Provide the [X, Y] coordinate of the cell's center where the given text is located.  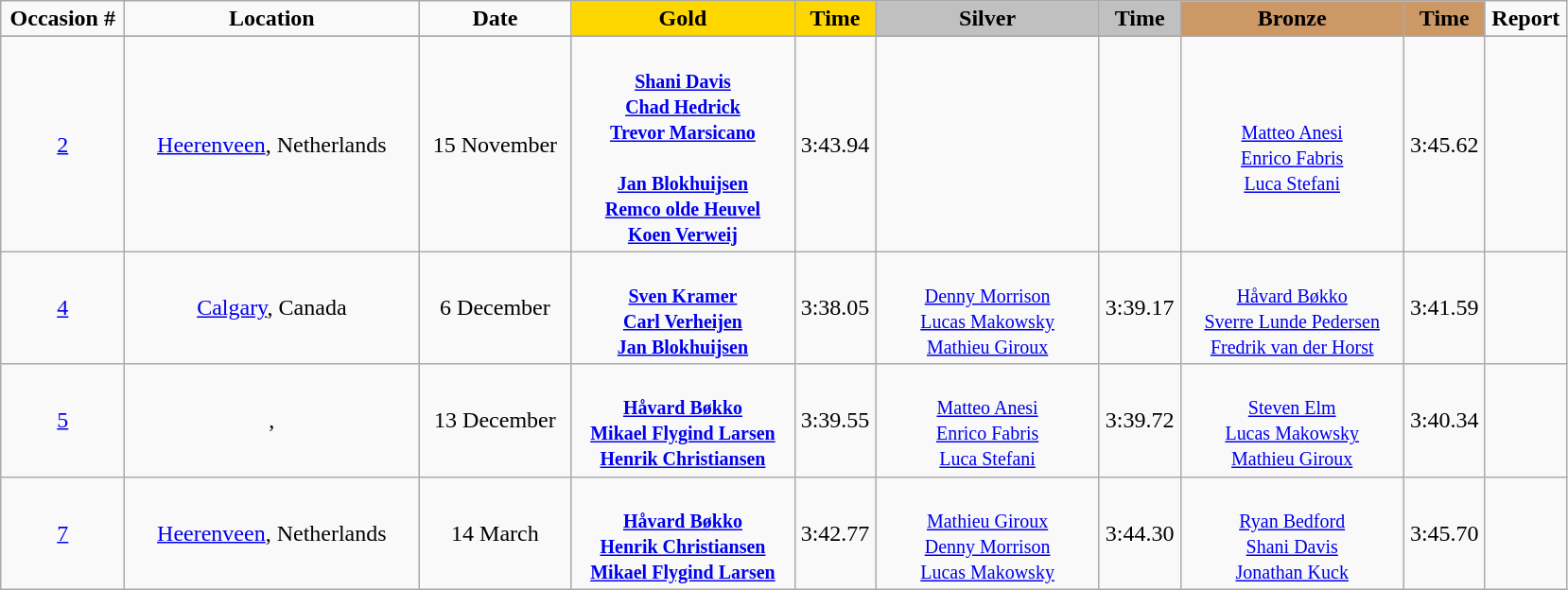
Calgary, Canada [272, 308]
Mathieu GirouxDenny MorrisonLucas Makowsky [987, 533]
3:38.05 [835, 308]
Bronze [1292, 19]
3:39.17 [1140, 308]
Håvard BøkkoHenrik ChristiansenMikael Flygind Larsen [683, 533]
Report [1525, 19]
, [272, 420]
Håvard BøkkoSverre Lunde PedersenFredrik van der Horst [1292, 308]
4 [62, 308]
3:45.70 [1444, 533]
Shani DavisChad HedrickTrevor MarsicanoJan BlokhuijsenRemco olde HeuvelKoen Verweij [683, 144]
Silver [987, 19]
6 December [496, 308]
3:43.94 [835, 144]
13 December [496, 420]
7 [62, 533]
Location [272, 19]
2 [62, 144]
Sven KramerCarl VerheijenJan Blokhuijsen [683, 308]
Håvard BøkkoMikael Flygind LarsenHenrik Christiansen [683, 420]
3:45.62 [1444, 144]
3:39.72 [1140, 420]
Gold [683, 19]
3:44.30 [1140, 533]
Denny MorrisonLucas MakowskyMathieu Giroux [987, 308]
3:39.55 [835, 420]
3:41.59 [1444, 308]
5 [62, 420]
3:40.34 [1444, 420]
15 November [496, 144]
3:42.77 [835, 533]
Steven ElmLucas MakowskyMathieu Giroux [1292, 420]
Ryan BedfordShani DavisJonathan Kuck [1292, 533]
Date [496, 19]
Occasion # [62, 19]
14 March [496, 533]
